For the text-containing cell, return its midpoint in (x, y) coordinate format. 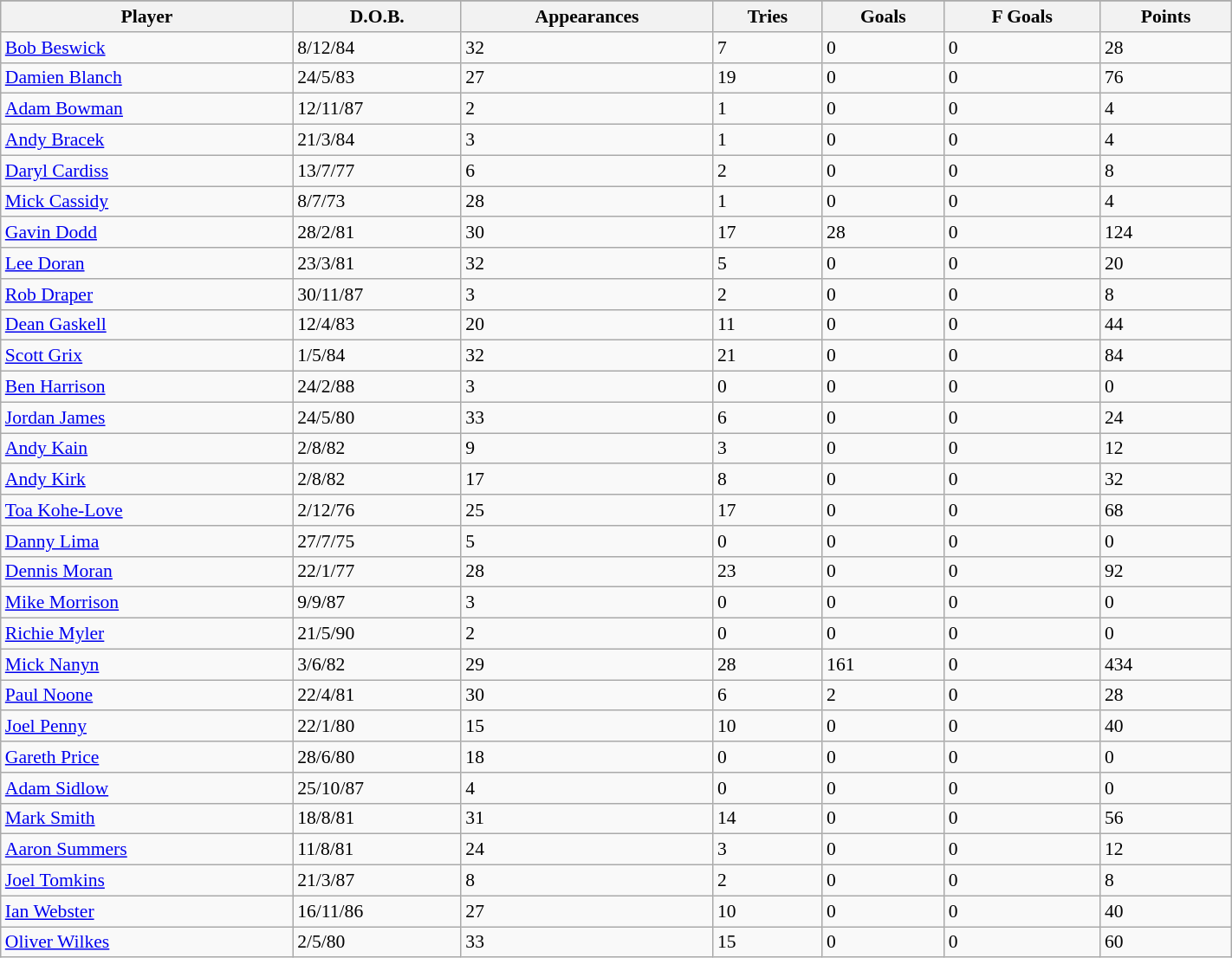
22/1/77 (377, 572)
8/12/84 (377, 48)
44 (1166, 325)
Ian Webster (147, 911)
Andy Bracek (147, 140)
Player (147, 16)
Mark Smith (147, 819)
Bob Beswick (147, 48)
25/10/87 (377, 788)
Andy Kirk (147, 480)
16/11/86 (377, 911)
25 (587, 510)
Daryl Cardiss (147, 171)
Joel Penny (147, 727)
Paul Noone (147, 696)
Jordan James (147, 418)
21 (768, 356)
19 (768, 78)
60 (1166, 942)
Damien Blanch (147, 78)
Appearances (587, 16)
12/11/87 (377, 109)
21/5/90 (377, 634)
18/8/81 (377, 819)
D.O.B. (377, 16)
11/8/81 (377, 850)
Oliver Wilkes (147, 942)
Richie Myler (147, 634)
Andy Kain (147, 449)
Adam Sidlow (147, 788)
23/3/81 (377, 263)
124 (1166, 233)
14 (768, 819)
92 (1166, 572)
68 (1166, 510)
30/11/87 (377, 295)
8/7/73 (377, 202)
9 (587, 449)
Adam Bowman (147, 109)
13/7/77 (377, 171)
76 (1166, 78)
31 (587, 819)
Toa Kohe-Love (147, 510)
28/2/81 (377, 233)
24/5/83 (377, 78)
56 (1166, 819)
Tries (768, 16)
24/2/88 (377, 387)
3/6/82 (377, 664)
Gareth Price (147, 757)
Mike Morrison (147, 603)
Mick Cassidy (147, 202)
Scott Grix (147, 356)
22/4/81 (377, 696)
Dean Gaskell (147, 325)
Danny Lima (147, 541)
2/12/76 (377, 510)
Goals (884, 16)
F Goals (1022, 16)
27/7/75 (377, 541)
Ben Harrison (147, 387)
29 (587, 664)
24/5/80 (377, 418)
Aaron Summers (147, 850)
11 (768, 325)
434 (1166, 664)
84 (1166, 356)
7 (768, 48)
2/5/80 (377, 942)
Mick Nanyn (147, 664)
Rob Draper (147, 295)
21/3/87 (377, 881)
Lee Doran (147, 263)
1/5/84 (377, 356)
161 (884, 664)
9/9/87 (377, 603)
23 (768, 572)
22/1/80 (377, 727)
21/3/84 (377, 140)
Gavin Dodd (147, 233)
Dennis Moran (147, 572)
28/6/80 (377, 757)
Points (1166, 16)
18 (587, 757)
12/4/83 (377, 325)
Joel Tomkins (147, 881)
